Extract the [X, Y] coordinate from the center of the cell holding the provided text.  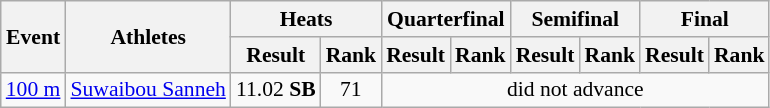
Athletes [148, 36]
11.02 SB [276, 90]
100 m [34, 90]
Quarterfinal [446, 19]
Final [704, 19]
Semifinal [576, 19]
did not advance [575, 90]
Event [34, 36]
71 [352, 90]
Heats [306, 19]
Suwaibou Sanneh [148, 90]
